Scan for the cell matching the given text and deliver its (X, Y) coordinate at center. 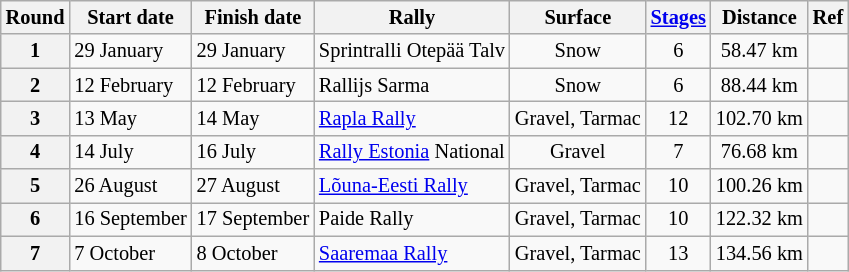
27 August (253, 186)
122.32 km (760, 219)
Rally Estonia National (412, 152)
13 (678, 253)
Ref (828, 17)
Rally (412, 17)
Paide Rally (412, 219)
76.68 km (760, 152)
88.44 km (760, 85)
4 (36, 152)
Rallijs Sarma (412, 85)
5 (36, 186)
Surface (578, 17)
12 (678, 118)
14 May (253, 118)
Rapla Rally (412, 118)
Start date (130, 17)
14 July (130, 152)
Sprintralli Otepää Talv (412, 51)
1 (36, 51)
102.70 km (760, 118)
8 October (253, 253)
3 (36, 118)
Distance (760, 17)
58.47 km (760, 51)
Gravel (578, 152)
7 October (130, 253)
Stages (678, 17)
134.56 km (760, 253)
16 September (130, 219)
2 (36, 85)
Finish date (253, 17)
Lõuna-Eesti Rally (412, 186)
16 July (253, 152)
Round (36, 17)
13 May (130, 118)
100.26 km (760, 186)
Saaremaa Rally (412, 253)
26 August (130, 186)
17 September (253, 219)
